Output the (X, Y) coordinate of the center of the cell containing the given text.  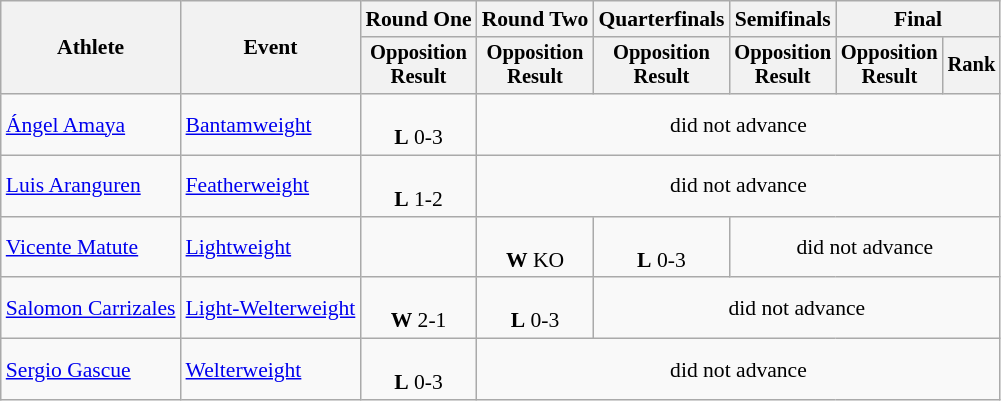
Sergio Gascue (91, 370)
Light-Welterweight (271, 308)
Ángel Amaya (91, 124)
Round Two (536, 19)
Salomon Carrizales (91, 308)
W KO (536, 248)
Vicente Matute (91, 248)
Athlete (91, 48)
Final (918, 19)
Lightweight (271, 248)
Semifinals (782, 19)
Welterweight (271, 370)
Round One (418, 19)
Quarterfinals (661, 19)
W 2-1 (418, 308)
Event (271, 48)
Rank (972, 66)
L 1-2 (418, 186)
Luis Aranguren (91, 186)
Bantamweight (271, 124)
Featherweight (271, 186)
